Pinpoint the cell where the given text exists, returning its (x, y) midpoint coordinate. 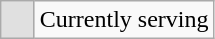
Currently serving (124, 20)
